Provide the [x, y] coordinate of the cell's center where the given text is located.  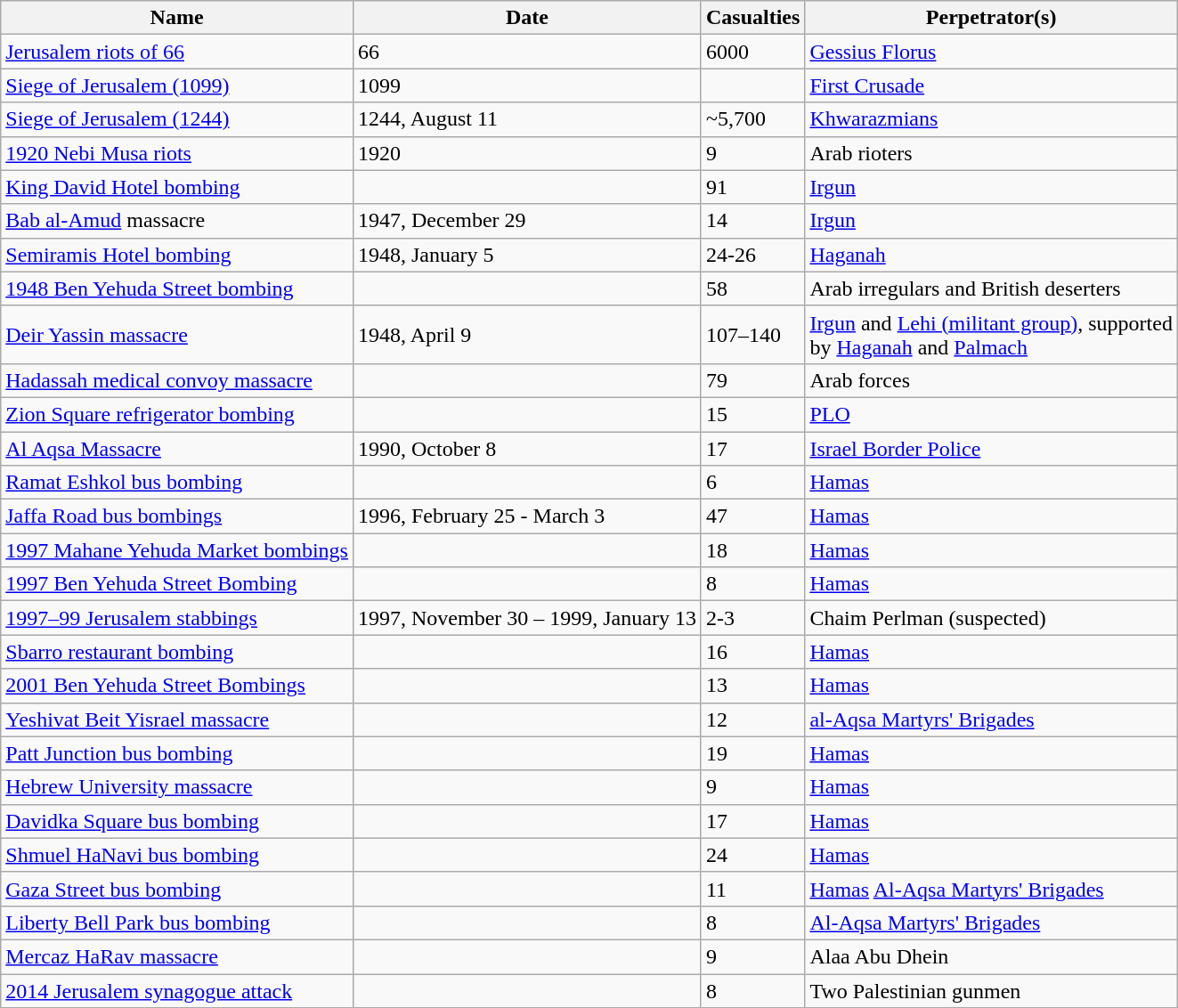
Gaza Street bus bombing [177, 889]
Arab irregulars and British deserters [992, 289]
79 [752, 380]
1947, December 29 [527, 221]
16 [752, 652]
Alaa Abu Dhein [992, 956]
Date [527, 18]
Perpetrator(s) [992, 18]
Jaffa Road bus bombings [177, 516]
al-Aqsa Martyrs' Brigades [992, 719]
2-3 [752, 618]
91 [752, 187]
First Crusade [992, 85]
6000 [752, 52]
11 [752, 889]
Mercaz HaRav massacre [177, 956]
2001 Ben Yehuda Street Bombings [177, 686]
Al Aqsa Massacre [177, 448]
1997–99 Jerusalem stabbings [177, 618]
1920 Nebi Musa riots [177, 153]
PLO [992, 414]
47 [752, 516]
Casualties [752, 18]
1099 [527, 85]
107–140 [752, 335]
1997 Mahane Yehuda Market bombings [177, 550]
15 [752, 414]
2014 Jerusalem synagogue attack [177, 991]
Semiramis Hotel bombing [177, 255]
Hebrew University massacre [177, 787]
1996, February 25 - March 3 [527, 516]
Davidka Square bus bombing [177, 821]
Sbarro restaurant bombing [177, 652]
Arab rioters [992, 153]
18 [752, 550]
1244, August 11 [527, 119]
66 [527, 52]
~5,700 [752, 119]
Patt Junction bus bombing [177, 753]
13 [752, 686]
Two Palestinian gunmen [992, 991]
Arab forces [992, 380]
1990, October 8 [527, 448]
1997 Ben Yehuda Street Bombing [177, 584]
Hadassah medical convoy massacre [177, 380]
Bab al-Amud massacre [177, 221]
Haganah [992, 255]
Jerusalem riots of 66 [177, 52]
6 [752, 483]
Zion Square refrigerator bombing [177, 414]
Shmuel HaNavi bus bombing [177, 855]
King David Hotel bombing [177, 187]
14 [752, 221]
1948 Ben Yehuda Street bombing [177, 289]
Israel Border Police [992, 448]
24 [752, 855]
Chaim Perlman (suspected) [992, 618]
Ramat Eshkol bus bombing [177, 483]
Name [177, 18]
Hamas Al-Aqsa Martyrs' Brigades [992, 889]
Irgun and Lehi (militant group), supportedby Haganah and Palmach [992, 335]
Al-Aqsa Martyrs' Brigades [992, 923]
19 [752, 753]
58 [752, 289]
Siege of Jerusalem (1244) [177, 119]
Liberty Bell Park bus bombing [177, 923]
Gessius Florus [992, 52]
1948, April 9 [527, 335]
Khwarazmians [992, 119]
Siege of Jerusalem (1099) [177, 85]
Deir Yassin massacre [177, 335]
1948, January 5 [527, 255]
12 [752, 719]
Yeshivat Beit Yisrael massacre [177, 719]
24-26 [752, 255]
1997, November 30 – 1999, January 13 [527, 618]
1920 [527, 153]
